Capture the cell that displays the provided text and extract its [x, y] central coordinate. 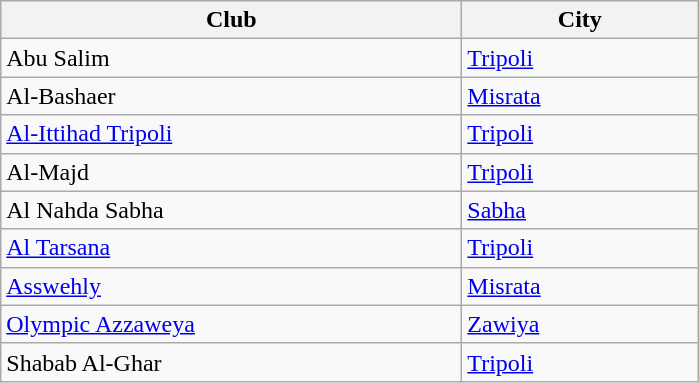
Shabab Al-Ghar [232, 362]
Sabha [580, 210]
Al-Majd [232, 172]
City [580, 20]
Abu Salim [232, 58]
Al-Bashaer [232, 96]
Zawiya [580, 324]
Al Nahda Sabha [232, 210]
Asswehly [232, 286]
Olympic Azzaweya [232, 324]
Club [232, 20]
Al Tarsana [232, 248]
Al-Ittihad Tripoli [232, 134]
